Pinpoint the cell where the given text exists, returning its [x, y] midpoint coordinate. 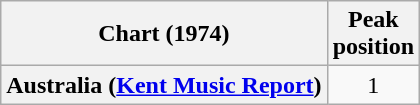
Australia (Kent Music Report) [164, 85]
Chart (1974) [164, 34]
1 [373, 85]
Peakposition [373, 34]
